Locate the cell with the specified text and output its (X, Y) center coordinate. 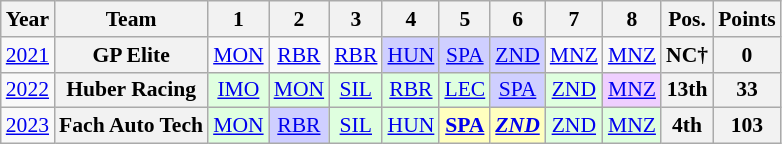
1 (238, 19)
6 (517, 19)
4 (410, 19)
33 (747, 90)
Huber Racing (131, 90)
5 (464, 19)
2021 (28, 55)
7 (574, 19)
3 (356, 19)
13th (687, 90)
0 (747, 55)
4th (687, 126)
8 (632, 19)
2022 (28, 90)
GP Elite (131, 55)
Pos. (687, 19)
IMO (238, 90)
Team (131, 19)
103 (747, 126)
2 (300, 19)
2023 (28, 126)
Year (28, 19)
Fach Auto Tech (131, 126)
NC† (687, 55)
Points (747, 19)
LEC (464, 90)
